Return the [X, Y] coordinate for the center point of the cell that contains the specified text.  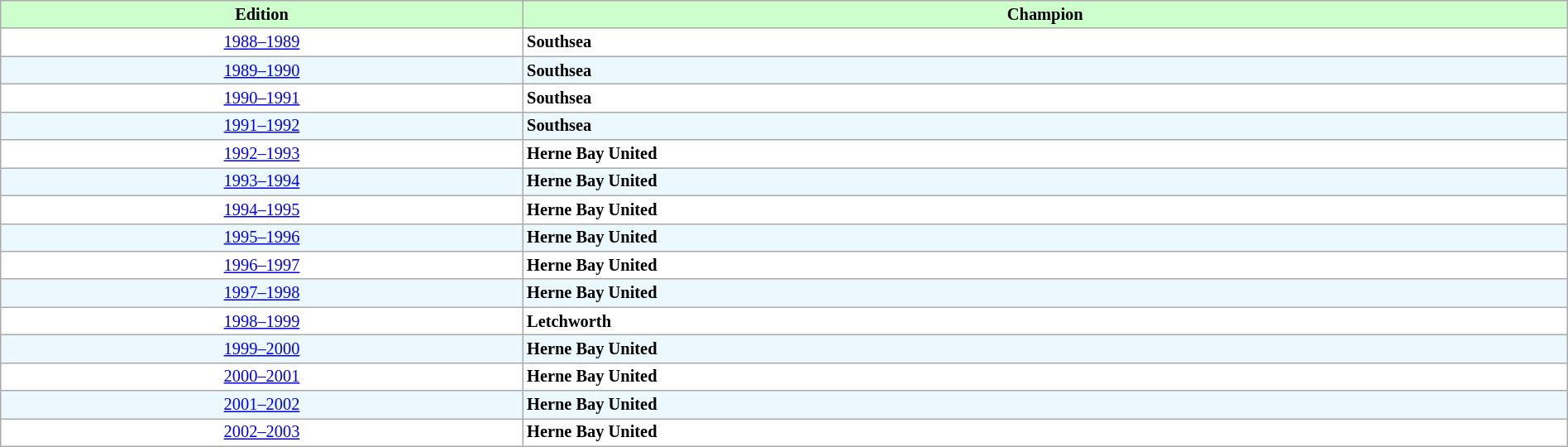
Edition [261, 14]
1996–1997 [261, 265]
Champion [1045, 14]
1991–1992 [261, 126]
1990–1991 [261, 98]
1995–1996 [261, 238]
1997–1998 [261, 293]
1999–2000 [261, 348]
2001–2002 [261, 405]
1993–1994 [261, 181]
1992–1993 [261, 154]
Letchworth [1045, 321]
1989–1990 [261, 70]
1988–1989 [261, 42]
1998–1999 [261, 321]
2000–2001 [261, 377]
2002–2003 [261, 432]
1994–1995 [261, 209]
